Return (x, y) of the center of cell containing provided text 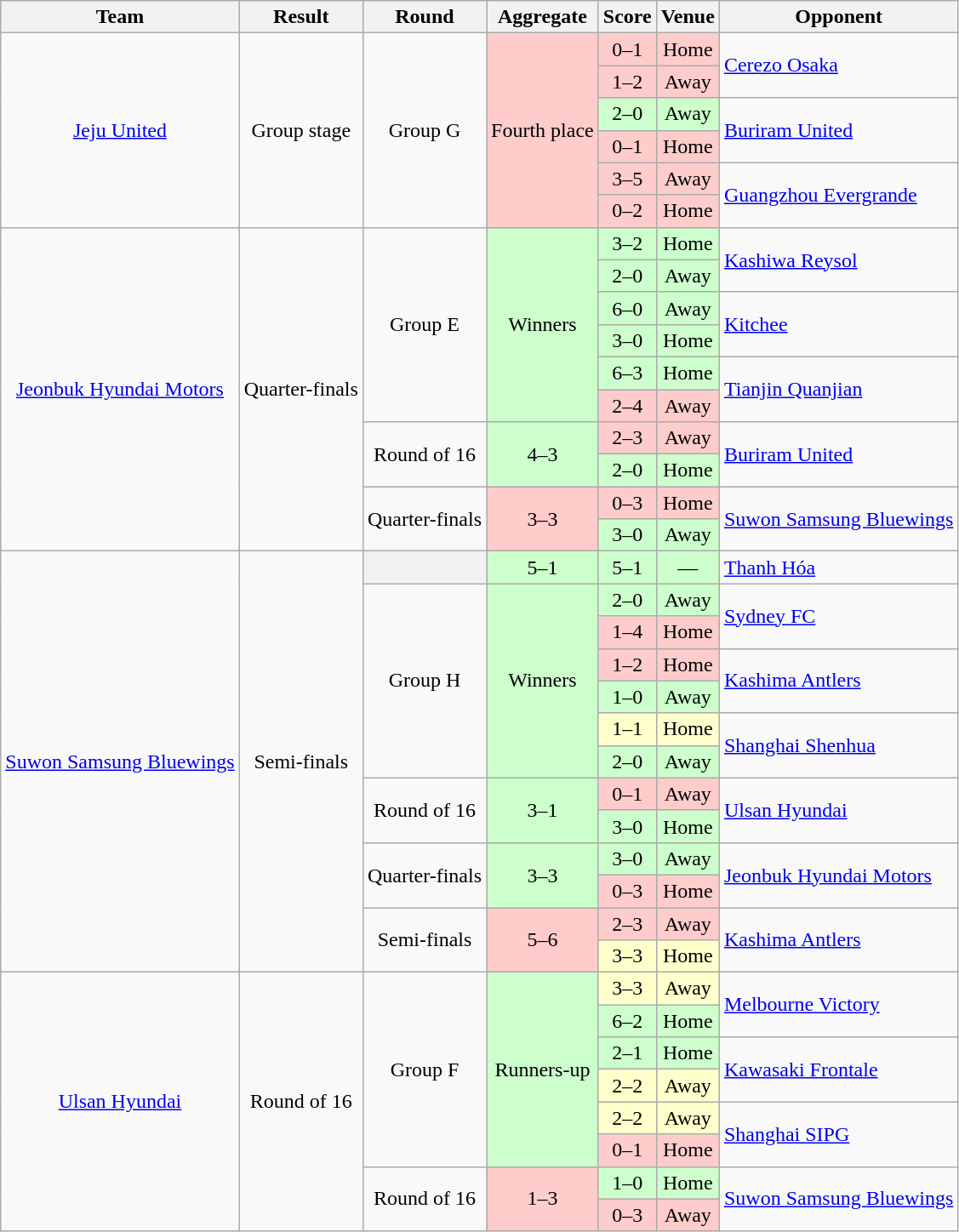
3–2 (627, 243)
Shanghai Shenhua (838, 745)
— (688, 568)
1–1 (627, 729)
Aggregate (543, 17)
Tianjin Quanjian (838, 389)
Fourth place (543, 130)
Melbourne Victory (838, 1005)
Result (301, 17)
6–0 (627, 308)
Jeju United (120, 130)
4–3 (543, 454)
Group H (424, 681)
Opponent (838, 17)
0–2 (627, 211)
Venue (688, 17)
Round (424, 17)
Kawasaki Frontale (838, 1069)
1–3 (543, 1199)
Kashiwa Reysol (838, 260)
Runners-up (543, 1069)
Group F (424, 1069)
Cerezo Osaka (838, 66)
Guangzhou Evergrande (838, 195)
3–5 (627, 179)
2–4 (627, 406)
Thanh Hóa (838, 568)
Group E (424, 324)
Group stage (301, 130)
6–3 (627, 373)
Shanghai SIPG (838, 1134)
Score (627, 17)
5–6 (543, 939)
Kitchee (838, 324)
1–4 (627, 632)
3–1 (543, 810)
2–1 (627, 1053)
Team (120, 17)
Group G (424, 130)
Sydney FC (838, 616)
6–2 (627, 1021)
